Identify which cell holds the provided text, then report its (X, Y) central coordinate. 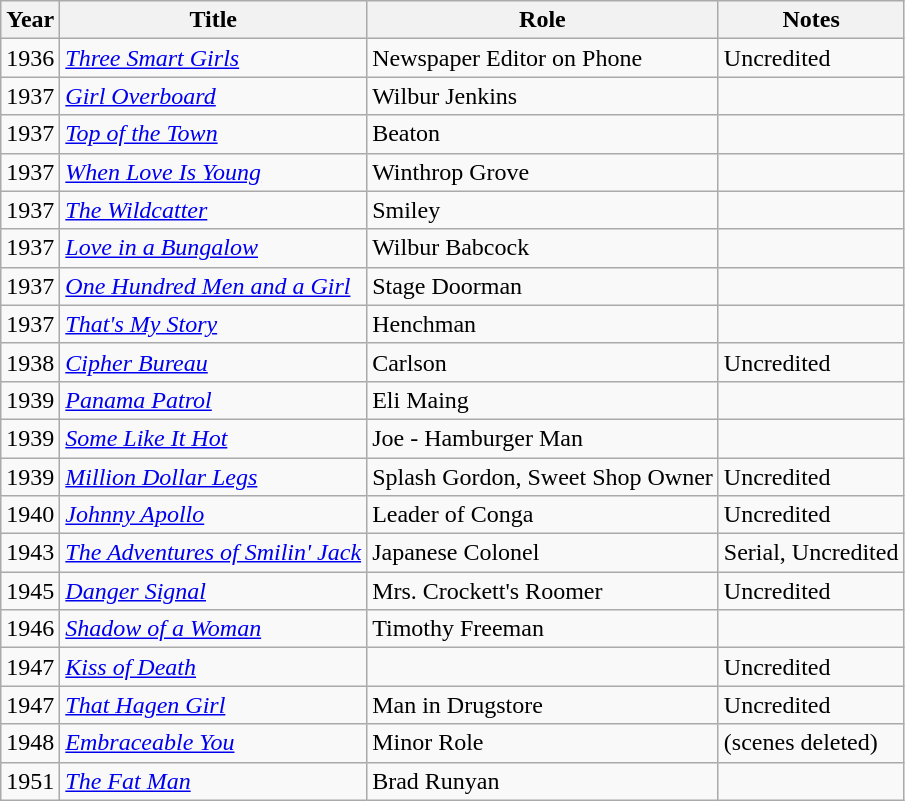
Role (543, 20)
Winthrop Grove (543, 172)
Cipher Bureau (214, 362)
Some Like It Hot (214, 438)
Leader of Conga (543, 515)
1936 (30, 58)
Three Smart Girls (214, 58)
Japanese Colonel (543, 553)
Panama Patrol (214, 400)
Girl Overboard (214, 96)
Johnny Apollo (214, 515)
Henchman (543, 324)
Wilbur Babcock (543, 248)
Kiss of Death (214, 667)
Carlson (543, 362)
Timothy Freeman (543, 629)
The Fat Man (214, 781)
Joe - Hamburger Man (543, 438)
1951 (30, 781)
Beaton (543, 134)
Shadow of a Woman (214, 629)
Smiley (543, 210)
Danger Signal (214, 591)
Newspaper Editor on Phone (543, 58)
That's My Story (214, 324)
Notes (811, 20)
Embraceable You (214, 743)
Top of the Town (214, 134)
Serial, Uncredited (811, 553)
Million Dollar Legs (214, 477)
Love in a Bungalow (214, 248)
Brad Runyan (543, 781)
Year (30, 20)
1938 (30, 362)
1945 (30, 591)
Mrs. Crockett's Roomer (543, 591)
1940 (30, 515)
1946 (30, 629)
1948 (30, 743)
Man in Drugstore (543, 705)
Eli Maing (543, 400)
Stage Doorman (543, 286)
(scenes deleted) (811, 743)
When Love Is Young (214, 172)
Splash Gordon, Sweet Shop Owner (543, 477)
Title (214, 20)
One Hundred Men and a Girl (214, 286)
The Adventures of Smilin' Jack (214, 553)
The Wildcatter (214, 210)
Minor Role (543, 743)
Wilbur Jenkins (543, 96)
1943 (30, 553)
That Hagen Girl (214, 705)
